For the text-containing cell, return its midpoint in (X, Y) coordinate format. 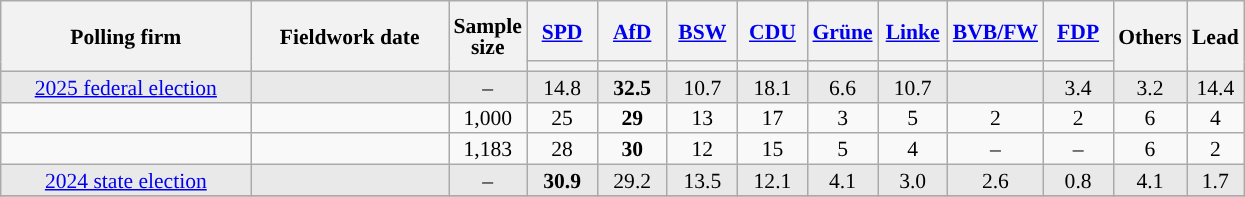
3.4 (1078, 86)
2.6 (996, 180)
18.1 (772, 86)
BVB/FW (996, 31)
BSW (702, 31)
3.2 (1150, 86)
3 (842, 118)
30 (632, 150)
3.0 (913, 180)
CDU (772, 31)
14.8 (562, 86)
14.4 (1216, 86)
13 (702, 118)
Fieldwork date (350, 36)
6.6 (842, 86)
15 (772, 150)
25 (562, 118)
29 (632, 118)
17 (772, 118)
0.8 (1078, 180)
1.7 (1216, 180)
1,000 (487, 118)
Samplesize (487, 36)
Grüne (842, 31)
Lead (1216, 36)
30.9 (562, 180)
32.5 (632, 86)
13.5 (702, 180)
SPD (562, 31)
Linke (913, 31)
FDP (1078, 31)
29.2 (632, 180)
2024 state election (126, 180)
12 (702, 150)
2025 federal election (126, 86)
Others (1150, 36)
28 (562, 150)
Polling firm (126, 36)
12.1 (772, 180)
1,183 (487, 150)
AfD (632, 31)
